Locate the cell with the specified text and output its [x, y] center coordinate. 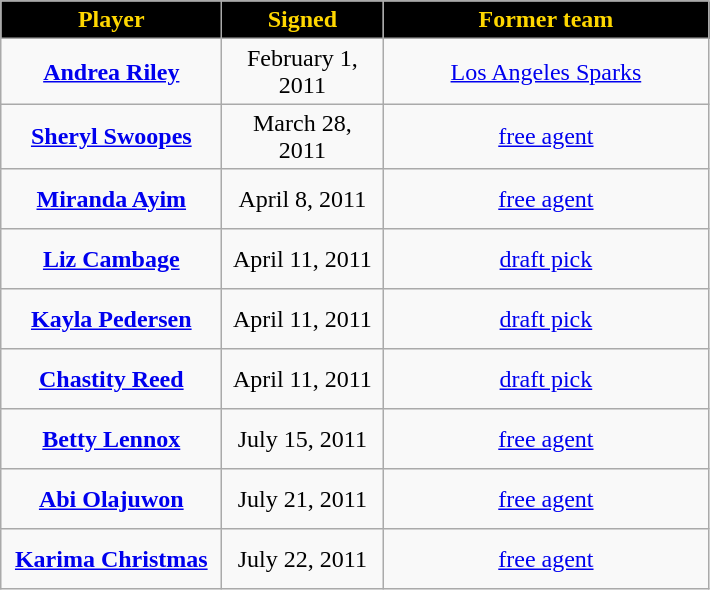
Chastity Reed [112, 379]
April 8, 2011 [302, 199]
Betty Lennox [112, 439]
Signed [302, 20]
Abi Olajuwon [112, 499]
Los Angeles Sparks [546, 72]
July 15, 2011 [302, 439]
July 22, 2011 [302, 559]
Former team [546, 20]
Andrea Riley [112, 72]
March 28, 2011 [302, 136]
Sheryl Swoopes [112, 136]
Miranda Ayim [112, 199]
Karima Christmas [112, 559]
Player [112, 20]
Liz Cambage [112, 259]
Kayla Pedersen [112, 319]
July 21, 2011 [302, 499]
February 1, 2011 [302, 72]
